Identify which cell holds the provided text, then report its (x, y) central coordinate. 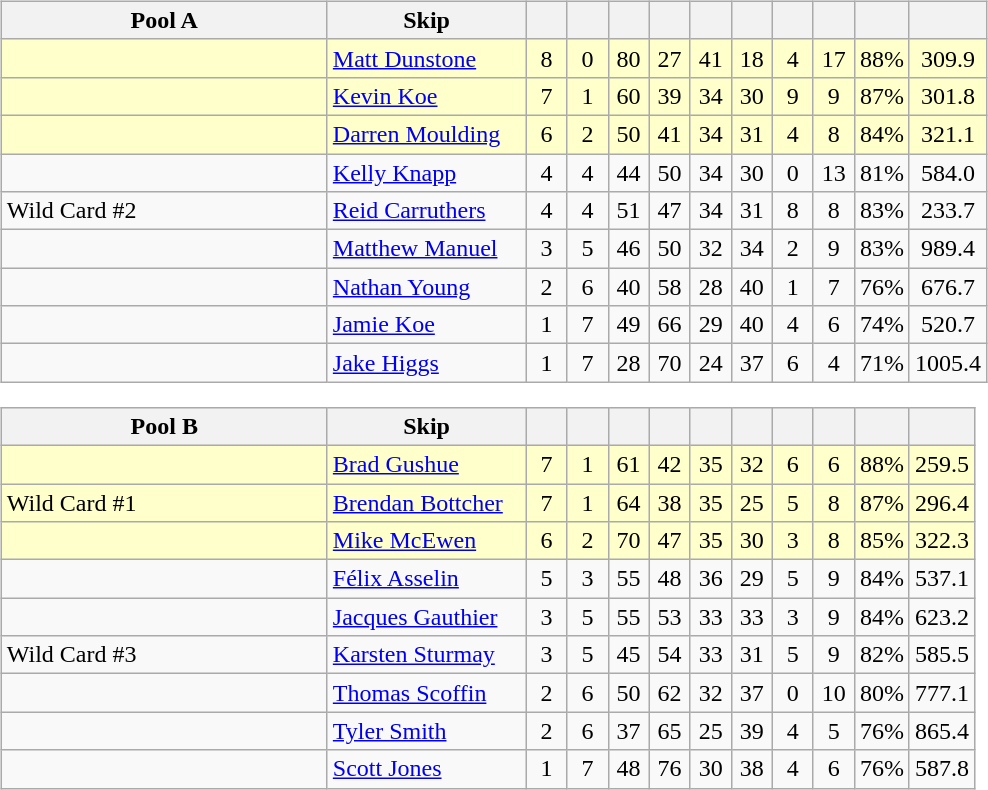
61 (628, 464)
777.1 (942, 693)
Kelly Knapp (426, 173)
Matt Dunstone (426, 58)
259.5 (942, 464)
66 (670, 325)
74% (882, 325)
18 (752, 58)
27 (670, 58)
71% (882, 363)
865.4 (942, 731)
65 (670, 731)
45 (628, 655)
Thomas Scoffin (426, 693)
24 (710, 363)
301.8 (948, 96)
80 (628, 58)
58 (670, 287)
Jamie Koe (426, 325)
80% (882, 693)
85% (882, 541)
Wild Card #3 (164, 655)
Darren Moulding (426, 134)
989.4 (948, 249)
82% (882, 655)
Mike McEwen (426, 541)
Scott Jones (426, 769)
233.7 (948, 211)
Tyler Smith (426, 731)
Karsten Sturmay (426, 655)
36 (710, 579)
537.1 (942, 579)
54 (670, 655)
Jake Higgs (426, 363)
296.4 (942, 503)
Reid Carruthers (426, 211)
46 (628, 249)
Kevin Koe (426, 96)
64 (628, 503)
623.2 (942, 617)
76 (670, 769)
42 (670, 464)
Pool A (164, 20)
Brendan Bottcher (426, 503)
49 (628, 325)
Jacques Gauthier (426, 617)
10 (834, 693)
584.0 (948, 173)
Wild Card #1 (164, 503)
Wild Card #2 (164, 211)
Pool B (164, 426)
81% (882, 173)
60 (628, 96)
1005.4 (948, 363)
53 (670, 617)
585.5 (942, 655)
309.9 (948, 58)
44 (628, 173)
Félix Asselin (426, 579)
17 (834, 58)
587.8 (942, 769)
676.7 (948, 287)
520.7 (948, 325)
51 (628, 211)
13 (834, 173)
Matthew Manuel (426, 249)
62 (670, 693)
321.1 (948, 134)
322.3 (942, 541)
Brad Gushue (426, 464)
Nathan Young (426, 287)
